Find where the given text appears and provide that cell's center as (x, y) coordinate. 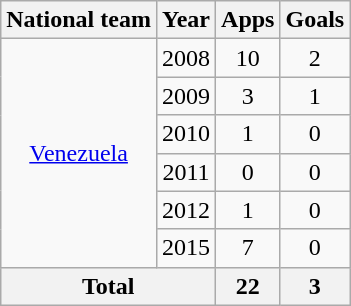
Total (108, 286)
Venezuela (79, 153)
2 (315, 58)
2011 (186, 172)
Goals (315, 20)
10 (248, 58)
National team (79, 20)
2015 (186, 248)
2009 (186, 96)
2008 (186, 58)
2010 (186, 134)
Year (186, 20)
22 (248, 286)
Apps (248, 20)
2012 (186, 210)
7 (248, 248)
